Scan for the cell matching the given text and deliver its (x, y) coordinate at center. 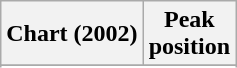
Chart (2002) (72, 34)
Peakposition (189, 34)
